Return the [X, Y] coordinate for the center point of the cell that contains the specified text.  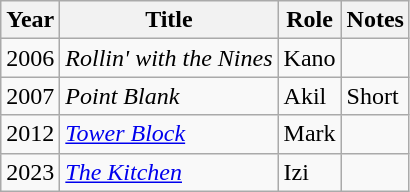
The Kitchen [169, 172]
Kano [310, 58]
2023 [30, 172]
2012 [30, 134]
Izi [310, 172]
Year [30, 20]
Tower Block [169, 134]
2006 [30, 58]
Title [169, 20]
Short [375, 96]
2007 [30, 96]
Notes [375, 20]
Mark [310, 134]
Rollin' with the Nines [169, 58]
Akil [310, 96]
Point Blank [169, 96]
Role [310, 20]
